For the text-containing cell, return its midpoint in [X, Y] coordinate format. 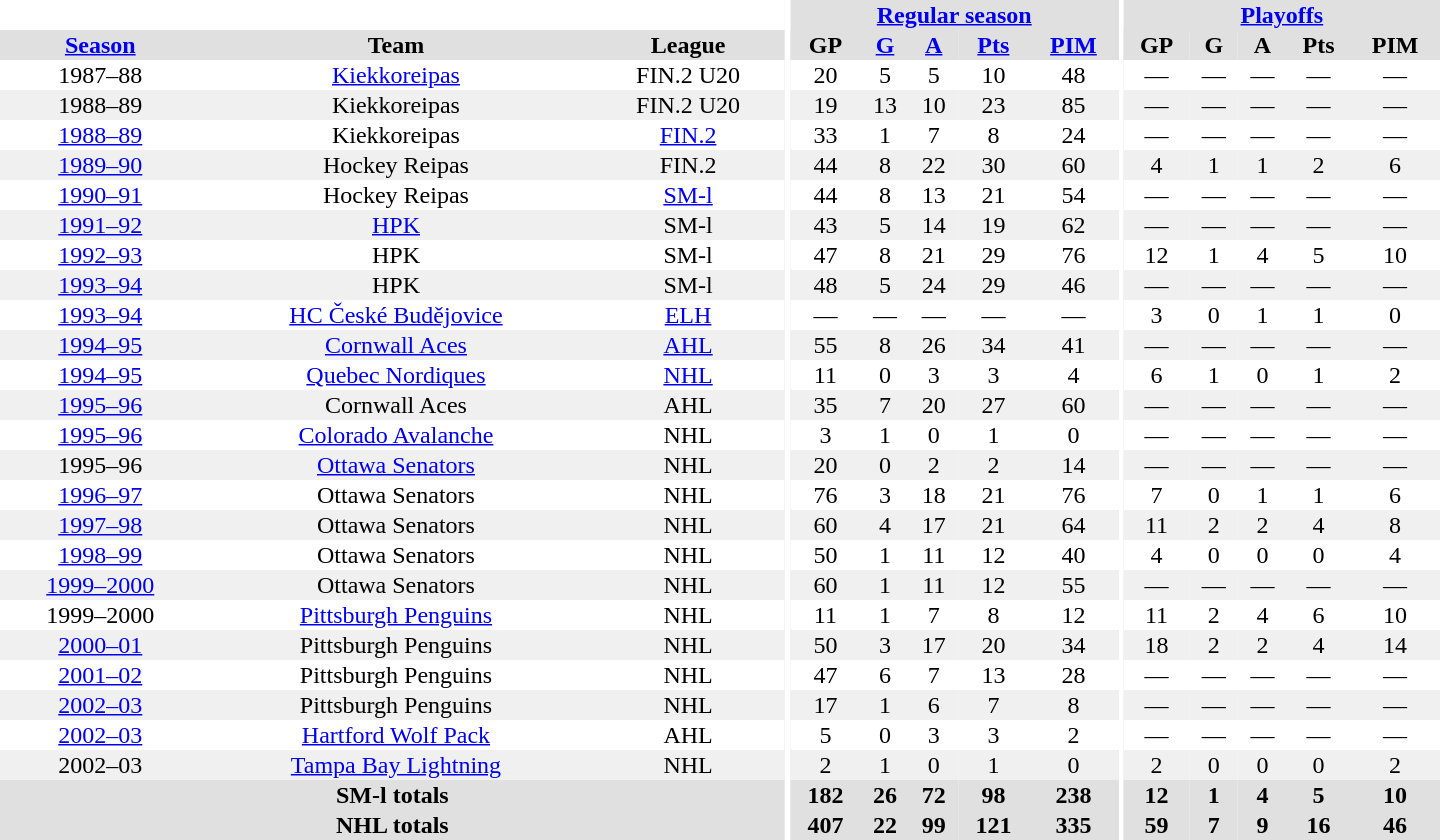
98 [993, 795]
85 [1074, 105]
72 [934, 795]
407 [825, 825]
Regular season [954, 15]
Quebec Nordiques [396, 375]
Season [100, 45]
182 [825, 795]
2000–01 [100, 645]
54 [1074, 195]
41 [1074, 345]
1987–88 [100, 75]
Hartford Wolf Pack [396, 735]
1997–98 [100, 525]
121 [993, 825]
1991–92 [100, 225]
40 [1074, 555]
League [688, 45]
SM-l totals [392, 795]
23 [993, 105]
30 [993, 165]
27 [993, 405]
9 [1262, 825]
NHL totals [392, 825]
28 [1074, 675]
99 [934, 825]
Tampa Bay Lightning [396, 765]
64 [1074, 525]
1990–91 [100, 195]
62 [1074, 225]
43 [825, 225]
335 [1074, 825]
1989–90 [100, 165]
33 [825, 135]
Playoffs [1282, 15]
16 [1318, 825]
1996–97 [100, 495]
2001–02 [100, 675]
1992–93 [100, 255]
Team [396, 45]
238 [1074, 795]
Colorado Avalanche [396, 435]
35 [825, 405]
HC České Budějovice [396, 315]
ELH [688, 315]
1998–99 [100, 555]
59 [1157, 825]
